From the cell containing the given text, extract its center point as (X, Y) coordinate. 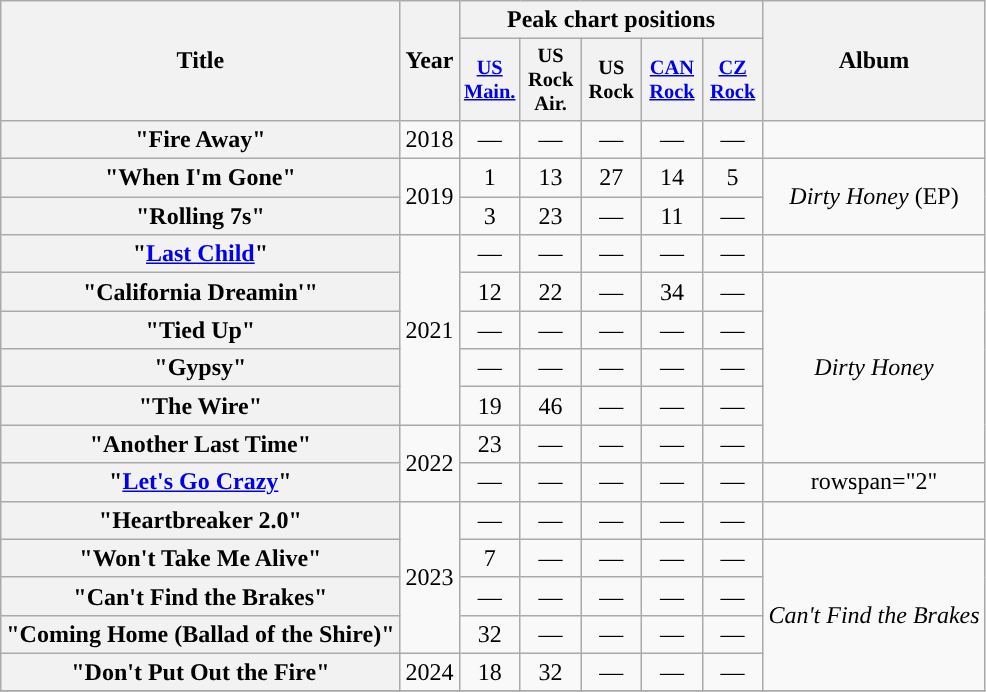
2024 (430, 672)
Peak chart positions (611, 20)
Dirty Honey (874, 368)
"Rolling 7s" (200, 216)
"Gypsy" (200, 368)
rowspan="2" (874, 482)
"When I'm Gone" (200, 178)
"Heartbreaker 2.0" (200, 520)
11 (672, 216)
34 (672, 292)
"Another Last Time" (200, 444)
USMain. (490, 80)
7 (490, 558)
CZRock (732, 80)
18 (490, 672)
13 (550, 178)
2019 (430, 197)
"Don't Put Out the Fire" (200, 672)
"Last Child" (200, 254)
2018 (430, 139)
1 (490, 178)
2021 (430, 330)
USRockAir. (550, 80)
USRock (612, 80)
"California Dreamin'" (200, 292)
2023 (430, 577)
2022 (430, 463)
"Won't Take Me Alive" (200, 558)
Can't Find the Brakes (874, 615)
27 (612, 178)
Year (430, 61)
CANRock (672, 80)
19 (490, 406)
"Fire Away" (200, 139)
3 (490, 216)
12 (490, 292)
5 (732, 178)
Dirty Honey (EP) (874, 197)
"Coming Home (Ballad of the Shire)" (200, 634)
Album (874, 61)
14 (672, 178)
"The Wire" (200, 406)
"Can't Find the Brakes" (200, 596)
Title (200, 61)
46 (550, 406)
22 (550, 292)
"Let's Go Crazy" (200, 482)
"Tied Up" (200, 330)
